Return the [X, Y] coordinate for the center point of the cell that contains the specified text.  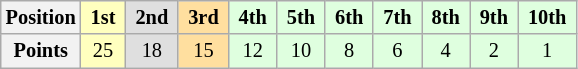
2 [494, 51]
6 [397, 51]
Position [41, 17]
10 [301, 51]
5th [301, 17]
12 [253, 51]
4 [446, 51]
6th [349, 17]
25 [104, 51]
8 [349, 51]
15 [203, 51]
9th [494, 17]
1 [547, 51]
4th [253, 17]
18 [152, 51]
8th [446, 17]
7th [397, 17]
10th [547, 17]
Points [41, 51]
2nd [152, 17]
1st [104, 17]
3rd [203, 17]
